Search for the cell housing the specified text and yield its (x, y) center coordinate. 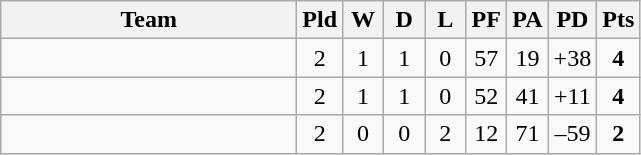
+11 (572, 96)
W (364, 20)
Team (149, 20)
19 (528, 58)
71 (528, 134)
PF (486, 20)
Pld (320, 20)
Pts (618, 20)
PD (572, 20)
57 (486, 58)
12 (486, 134)
PA (528, 20)
–59 (572, 134)
D (404, 20)
+38 (572, 58)
41 (528, 96)
52 (486, 96)
L (446, 20)
